From the cell containing the given text, extract its center point as [x, y] coordinate. 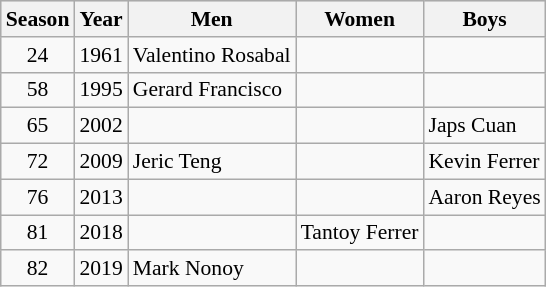
24 [38, 55]
65 [38, 126]
2002 [100, 126]
2009 [100, 162]
Tantoy Ferrer [360, 233]
Women [360, 19]
Men [212, 19]
Aaron Reyes [484, 197]
Kevin Ferrer [484, 162]
Year [100, 19]
Season [38, 19]
Mark Nonoy [212, 269]
1995 [100, 90]
72 [38, 162]
Japs Cuan [484, 126]
2019 [100, 269]
2018 [100, 233]
Jeric Teng [212, 162]
Gerard Francisco [212, 90]
Boys [484, 19]
82 [38, 269]
Valentino Rosabal [212, 55]
81 [38, 233]
1961 [100, 55]
2013 [100, 197]
58 [38, 90]
76 [38, 197]
